Determine the (x, y) coordinate at the center of the cell enclosing the given text.  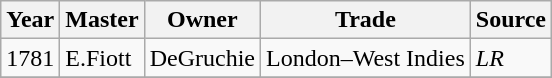
Owner (202, 20)
Master (102, 20)
London–West Indies (366, 58)
E.Fiott (102, 58)
Source (510, 20)
LR (510, 58)
1781 (30, 58)
DeGruchie (202, 58)
Trade (366, 20)
Year (30, 20)
